Determine the (x, y) coordinate at the center of the cell enclosing the given text.  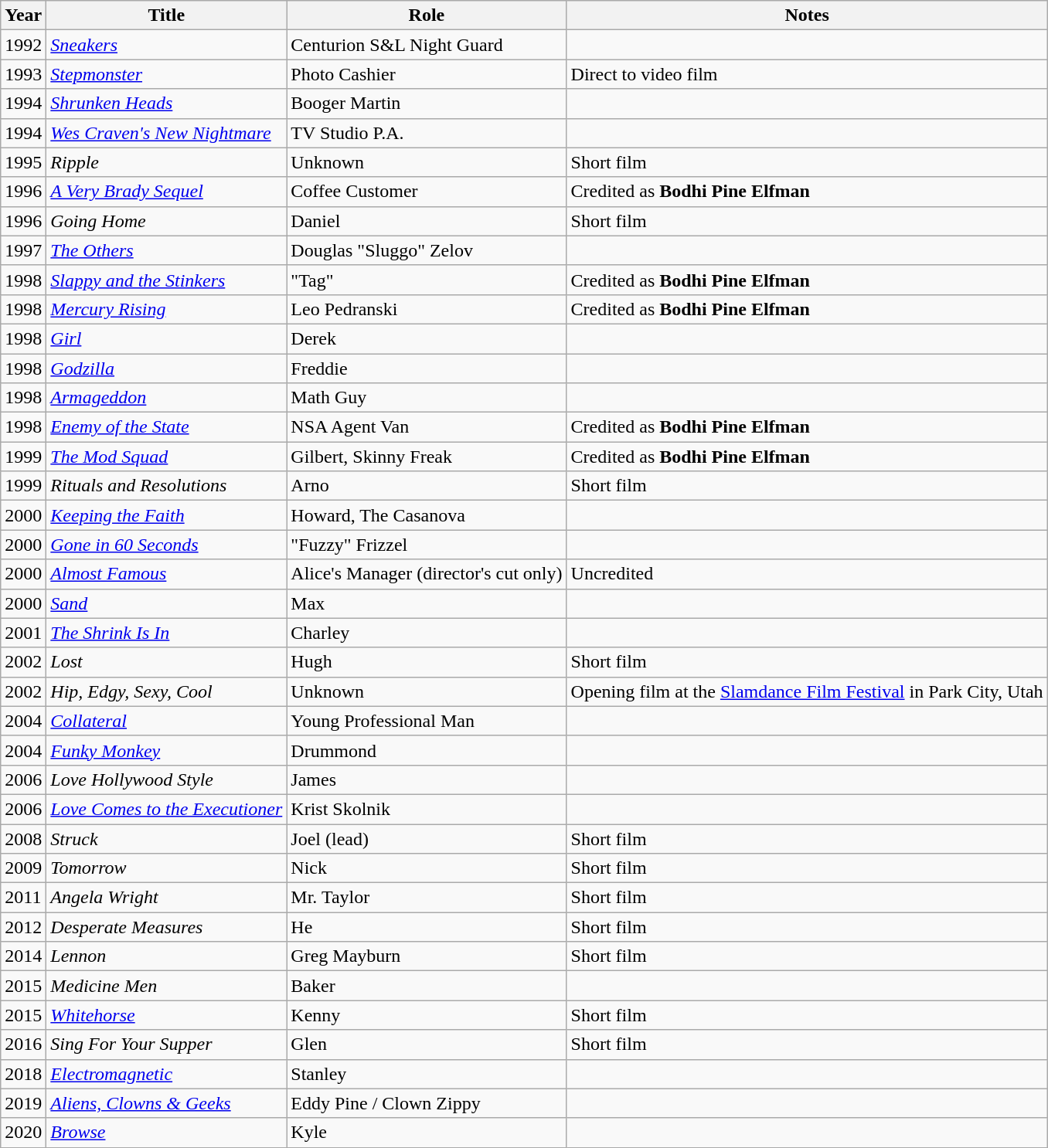
Max (427, 603)
Year (23, 15)
"Fuzzy" Frizzel (427, 545)
Title (167, 15)
2008 (23, 838)
Baker (427, 986)
Girl (167, 338)
Wes Craven's New Nightmare (167, 133)
The Others (167, 250)
Love Hollywood Style (167, 779)
Desperate Measures (167, 927)
Rituals and Resolutions (167, 486)
Electromagnetic (167, 1074)
Angela Wright (167, 898)
Role (427, 15)
Booger Martin (427, 104)
Stepmonster (167, 74)
Browse (167, 1133)
TV Studio P.A. (427, 133)
Derek (427, 338)
Uncredited (807, 574)
Joel (lead) (427, 838)
Lost (167, 662)
Mercury Rising (167, 309)
Gilbert, Skinny Freak (427, 457)
Douglas "Sluggo" Zelov (427, 250)
Kyle (427, 1133)
Armageddon (167, 398)
Hip, Edgy, Sexy, Cool (167, 691)
Greg Mayburn (427, 956)
Daniel (427, 221)
1997 (23, 250)
Opening film at the Slamdance Film Festival in Park City, Utah (807, 691)
2020 (23, 1133)
Shrunken Heads (167, 104)
Leo Pedranski (427, 309)
Love Comes to the Executioner (167, 809)
Hugh (427, 662)
Howard, The Casanova (427, 515)
Almost Famous (167, 574)
2016 (23, 1044)
Medicine Men (167, 986)
2019 (23, 1103)
Arno (427, 486)
Freddie (427, 369)
Struck (167, 838)
Going Home (167, 221)
Coffee Customer (427, 192)
The Shrink Is In (167, 633)
2012 (23, 927)
2001 (23, 633)
Photo Cashier (427, 74)
Sand (167, 603)
Gone in 60 Seconds (167, 545)
Aliens, Clowns & Geeks (167, 1103)
A Very Brady Sequel (167, 192)
"Tag" (427, 280)
Young Professional Man (427, 721)
1995 (23, 162)
NSA Agent Van (427, 427)
1993 (23, 74)
Whitehorse (167, 1015)
Sneakers (167, 45)
Charley (427, 633)
Ripple (167, 162)
Notes (807, 15)
Alice's Manager (director's cut only) (427, 574)
He (427, 927)
James (427, 779)
Tomorrow (167, 868)
Kenny (427, 1015)
Funky Monkey (167, 750)
Nick (427, 868)
Slappy and the Stinkers (167, 280)
Math Guy (427, 398)
Collateral (167, 721)
Glen (427, 1044)
Centurion S&L Night Guard (427, 45)
Sing For Your Supper (167, 1044)
Krist Skolnik (427, 809)
Mr. Taylor (427, 898)
2009 (23, 868)
2018 (23, 1074)
Enemy of the State (167, 427)
Drummond (427, 750)
2014 (23, 956)
Keeping the Faith (167, 515)
Eddy Pine / Clown Zippy (427, 1103)
2011 (23, 898)
Direct to video film (807, 74)
Godzilla (167, 369)
Stanley (427, 1074)
1992 (23, 45)
The Mod Squad (167, 457)
Lennon (167, 956)
